Determine the [x, y] coordinate at the center of the cell enclosing the given text.  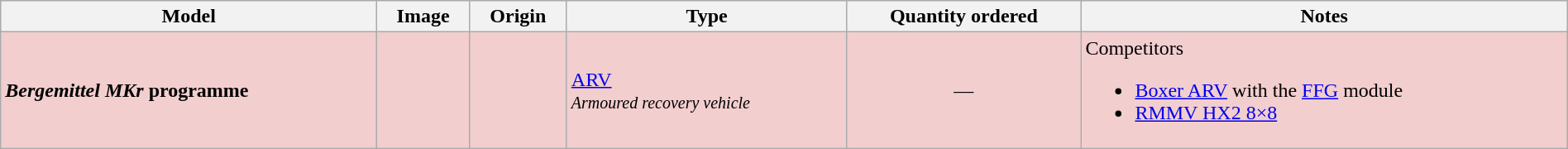
ARVArmoured recovery vehicle [706, 90]
CompetitorsBoxer ARV with the FFG moduleRMMV HX2 8×8 [1324, 90]
— [964, 90]
Bergemittel MKr programme [189, 90]
Quantity ordered [964, 17]
Notes [1324, 17]
Type [706, 17]
Model [189, 17]
Image [423, 17]
Origin [518, 17]
